Determine the (X, Y) coordinate at the center of the cell enclosing the given text.  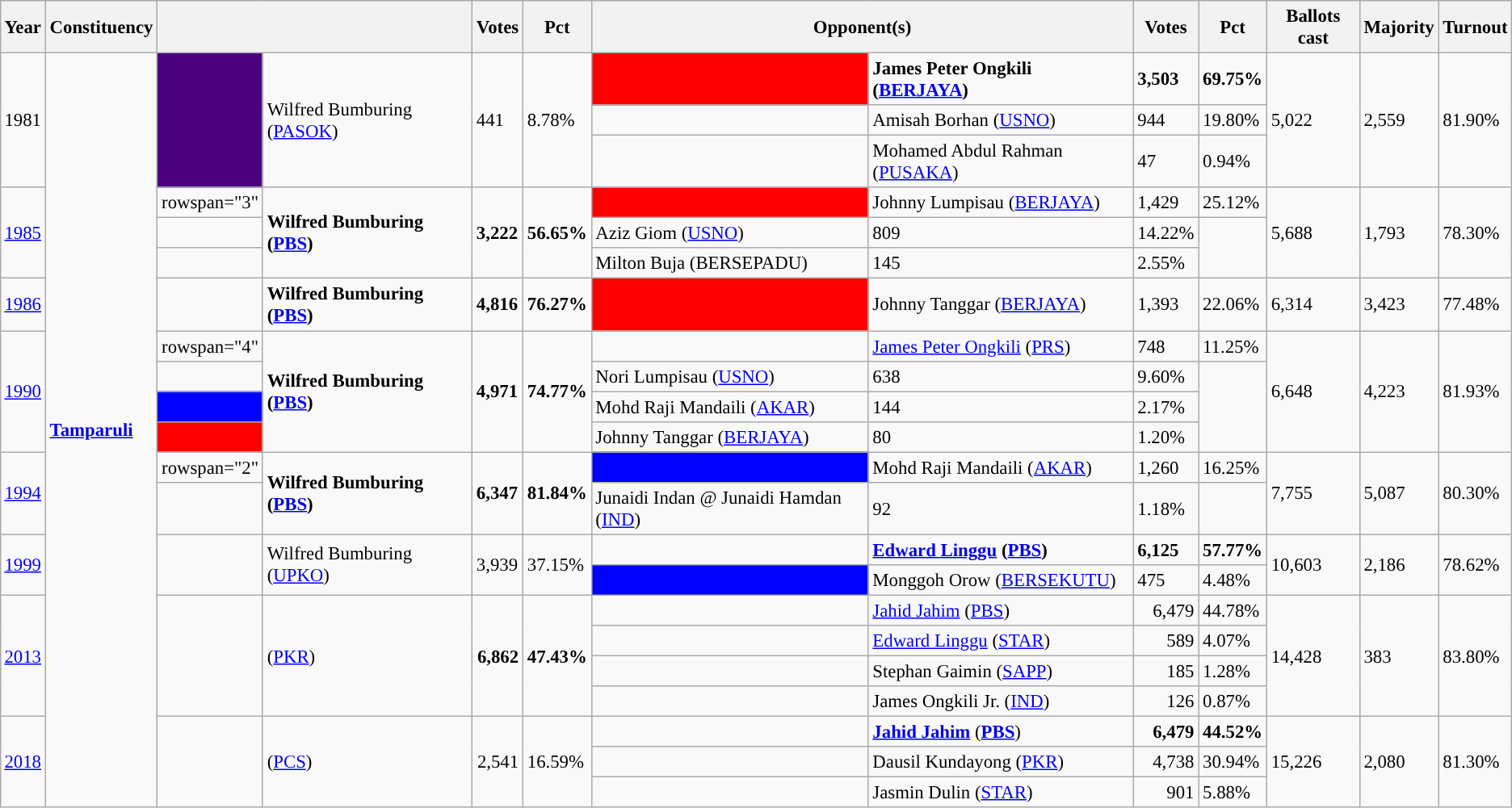
1,429 (1166, 203)
4,971 (498, 391)
144 (1001, 407)
4.07% (1233, 641)
1,393 (1166, 305)
81.90% (1475, 119)
126 (1166, 701)
1.20% (1166, 437)
10,603 (1313, 565)
145 (1001, 263)
81.30% (1475, 762)
441 (498, 119)
1.28% (1233, 671)
5,022 (1313, 119)
(PCS) (367, 762)
57.77% (1233, 550)
Wilfred Bumburing (PASOK) (367, 119)
185 (1166, 671)
475 (1166, 580)
Aziz Giom (USNO) (730, 233)
11.25% (1233, 346)
944 (1166, 120)
4.48% (1233, 580)
Amisah Borhan (USNO) (1001, 120)
5,087 (1399, 493)
6,862 (498, 655)
19.80% (1233, 120)
Majority (1399, 27)
30.94% (1233, 762)
1,793 (1399, 232)
6,314 (1313, 305)
Tamparuli (101, 429)
638 (1001, 376)
4,223 (1399, 391)
2,080 (1399, 762)
2,541 (498, 762)
16.25% (1233, 467)
6,648 (1313, 391)
78.62% (1475, 565)
1994 (23, 493)
Monggoh Orow (BERSEKUTU) (1001, 580)
Junaidi Indan @ Junaidi Hamdan (IND) (730, 509)
4,816 (498, 305)
2013 (23, 655)
3,423 (1399, 305)
2,559 (1399, 119)
92 (1001, 509)
Year (23, 27)
Wilfred Bumburing (UPKO) (367, 565)
80.30% (1475, 493)
44.78% (1233, 610)
James Ongkili Jr. (IND) (1001, 701)
901 (1166, 793)
5.88% (1233, 793)
Jasmin Dulin (STAR) (1001, 793)
47.43% (557, 655)
47 (1166, 161)
8.78% (557, 119)
0.87% (1233, 701)
4,738 (1166, 762)
6,347 (498, 493)
3,939 (498, 565)
rowspan="4" (210, 346)
383 (1399, 655)
2.55% (1166, 263)
589 (1166, 641)
809 (1001, 233)
1985 (23, 232)
0.94% (1233, 161)
Stephan Gaimin (SAPP) (1001, 671)
74.77% (557, 391)
Edward Linggu (PBS) (1001, 550)
25.12% (1233, 203)
Nori Lumpisau (USNO) (730, 376)
83.80% (1475, 655)
6,125 (1166, 550)
Constituency (101, 27)
81.93% (1475, 391)
44.52% (1233, 732)
14.22% (1166, 233)
2018 (23, 762)
Ballots cast (1313, 27)
Johnny Lumpisau (BERJAYA) (1001, 203)
14,428 (1313, 655)
3,222 (498, 232)
56.65% (557, 232)
1986 (23, 305)
69.75% (1233, 79)
1990 (23, 391)
Edward Linggu (STAR) (1001, 641)
James Peter Ongkili (BERJAYA) (1001, 79)
76.27% (557, 305)
7,755 (1313, 493)
1.18% (1166, 509)
1999 (23, 565)
2,186 (1399, 565)
15,226 (1313, 762)
9.60% (1166, 376)
1,260 (1166, 467)
Mohamed Abdul Rahman (PUSAKA) (1001, 161)
16.59% (557, 762)
rowspan="3" (210, 203)
(PKR) (367, 655)
80 (1001, 437)
22.06% (1233, 305)
77.48% (1475, 305)
37.15% (557, 565)
1981 (23, 119)
Turnout (1475, 27)
748 (1166, 346)
5,688 (1313, 232)
3,503 (1166, 79)
78.30% (1475, 232)
Opponent(s) (863, 27)
Milton Buja (BERSEPADU) (730, 263)
Dausil Kundayong (PKR) (1001, 762)
James Peter Ongkili (PRS) (1001, 346)
rowspan="2" (210, 467)
2.17% (1166, 407)
81.84% (557, 493)
